Find where the given text appears and provide that cell's center as [X, Y] coordinate. 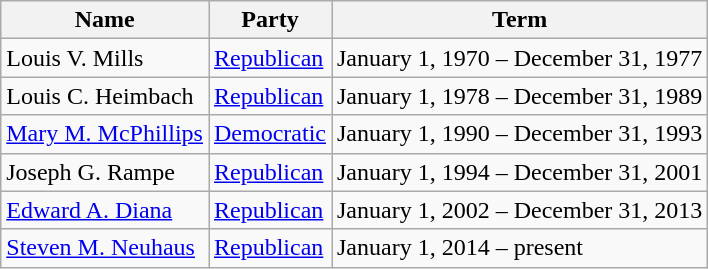
Edward A. Diana [105, 210]
January 1, 2002 – December 31, 2013 [520, 210]
January 1, 1994 – December 31, 2001 [520, 172]
Louis C. Heimbach [105, 96]
Name [105, 20]
January 1, 1978 – December 31, 1989 [520, 96]
Democratic [270, 134]
Party [270, 20]
Mary M. McPhillips [105, 134]
January 1, 1970 – December 31, 1977 [520, 58]
Joseph G. Rampe [105, 172]
Steven M. Neuhaus [105, 248]
January 1, 1990 – December 31, 1993 [520, 134]
Louis V. Mills [105, 58]
Term [520, 20]
January 1, 2014 – present [520, 248]
